Extract the [X, Y] coordinate from the center of the cell holding the provided text.  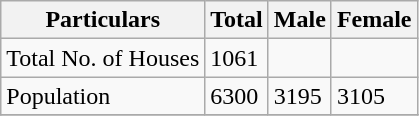
3105 [374, 96]
Male [300, 20]
Particulars [103, 20]
3195 [300, 96]
Total [237, 20]
Population [103, 96]
1061 [237, 58]
Female [374, 20]
6300 [237, 96]
Total No. of Houses [103, 58]
